Detect which cell encompasses the target text, then output its (x, y) center coordinate. 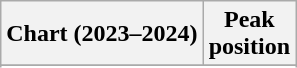
Chart (2023–2024) (102, 34)
Peakposition (249, 34)
